Return [x, y] of the center of cell containing provided text 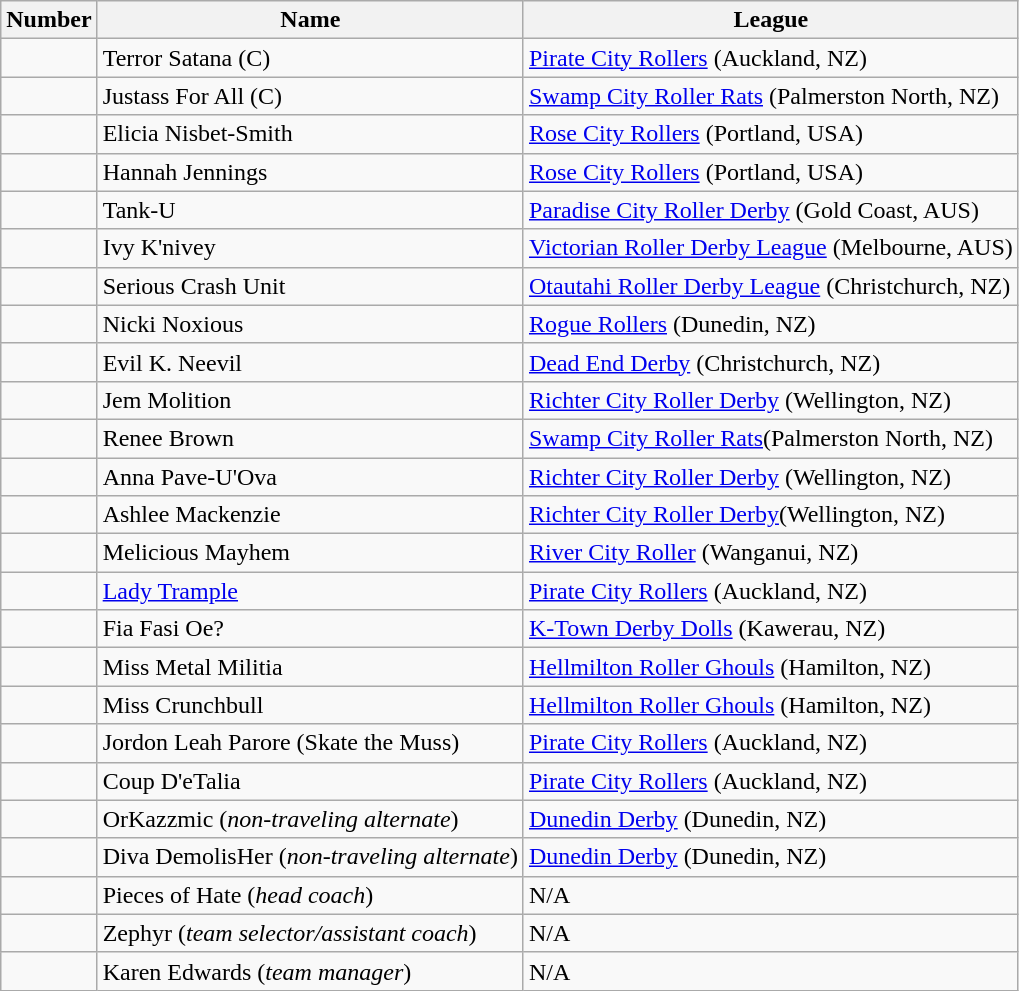
Zephyr (team selector/assistant coach) [310, 933]
Renee Brown [310, 438]
Fia Fasi Oe? [310, 629]
Dead End Derby (Christchurch, NZ) [770, 362]
Anna Pave-U'Ova [310, 477]
Miss Metal Militia [310, 667]
Jordon Leah Parore (Skate the Muss) [310, 743]
K-Town Derby Dolls (Kawerau, NZ) [770, 629]
Diva DemolisHer (non-traveling alternate) [310, 857]
Victorian Roller Derby League (Melbourne, AUS) [770, 248]
Ivy K'nivey [310, 248]
Name [310, 20]
River City Roller (Wanganui, NZ) [770, 553]
Karen Edwards (team manager) [310, 971]
Evil K. Neevil [310, 362]
Elicia Nisbet-Smith [310, 134]
Paradise City Roller Derby (Gold Coast, AUS) [770, 210]
Nicki Noxious [310, 324]
Coup D'eTalia [310, 781]
Jem Molition [310, 400]
Tank-U [310, 210]
Ashlee Mackenzie [310, 515]
Melicious Mayhem [310, 553]
Otautahi Roller Derby League (Christchurch, NZ) [770, 286]
Justass For All (C) [310, 96]
Hannah Jennings [310, 172]
Lady Trample [310, 591]
Serious Crash Unit [310, 286]
Miss Crunchbull [310, 705]
Richter City Roller Derby(Wellington, NZ) [770, 515]
Terror Satana (C) [310, 58]
OrKazzmic (non-traveling alternate) [310, 819]
League [770, 20]
Swamp City Roller Rats (Palmerston North, NZ) [770, 96]
Pieces of Hate (head coach) [310, 895]
Number [49, 20]
Swamp City Roller Rats(Palmerston North, NZ) [770, 438]
Rogue Rollers (Dunedin, NZ) [770, 324]
